Scan for the cell matching the given text and deliver its (X, Y) coordinate at center. 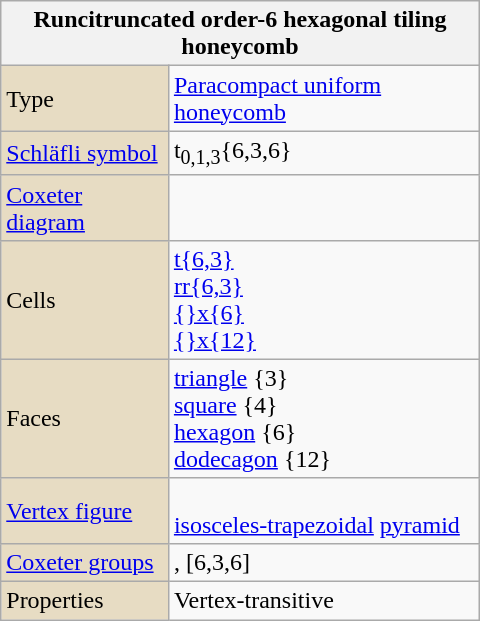
Schläfli symbol (85, 153)
, [6,3,6] (324, 562)
Coxeter diagram (85, 208)
Runcitruncated order-6 hexagonal tiling honeycomb (240, 34)
triangle {3}square {4}hexagon {6}dodecagon {12} (324, 418)
Paracompact uniform honeycomb (324, 98)
Faces (85, 418)
t{6,3} rr{6,3} {}x{6}{}x{12} (324, 300)
Coxeter groups (85, 562)
t0,1,3{6,3,6} (324, 153)
Cells (85, 300)
Type (85, 98)
Properties (85, 601)
isosceles-trapezoidal pyramid (324, 510)
Vertex figure (85, 510)
Vertex-transitive (324, 601)
